Return the [x, y] coordinate for the center point of the cell that contains the specified text.  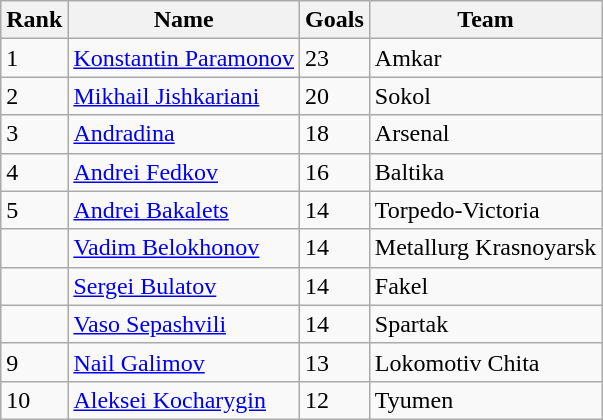
Aleksei Kocharygin [184, 400]
Andrei Fedkov [184, 172]
10 [34, 400]
Fakel [486, 286]
Vaso Sepashvili [184, 324]
Name [184, 20]
20 [335, 96]
Sokol [486, 96]
Arsenal [486, 134]
Vadim Belokhonov [184, 248]
Metallurg Krasnoyarsk [486, 248]
5 [34, 210]
12 [335, 400]
9 [34, 362]
Goals [335, 20]
Sergei Bulatov [184, 286]
Nail Galimov [184, 362]
Baltika [486, 172]
Mikhail Jishkariani [184, 96]
1 [34, 58]
3 [34, 134]
Konstantin Paramonov [184, 58]
Tyumen [486, 400]
Team [486, 20]
Andradina [184, 134]
Amkar [486, 58]
Spartak [486, 324]
4 [34, 172]
2 [34, 96]
23 [335, 58]
Lokomotiv Chita [486, 362]
Torpedo-Victoria [486, 210]
18 [335, 134]
Andrei Bakalets [184, 210]
13 [335, 362]
Rank [34, 20]
16 [335, 172]
